Pinpoint the cell where the given text exists, returning its (x, y) midpoint coordinate. 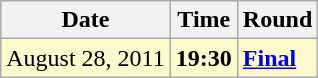
Date (86, 20)
19:30 (204, 58)
Round (277, 20)
August 28, 2011 (86, 58)
Time (204, 20)
Final (277, 58)
